For the text-containing cell, return its midpoint in (X, Y) coordinate format. 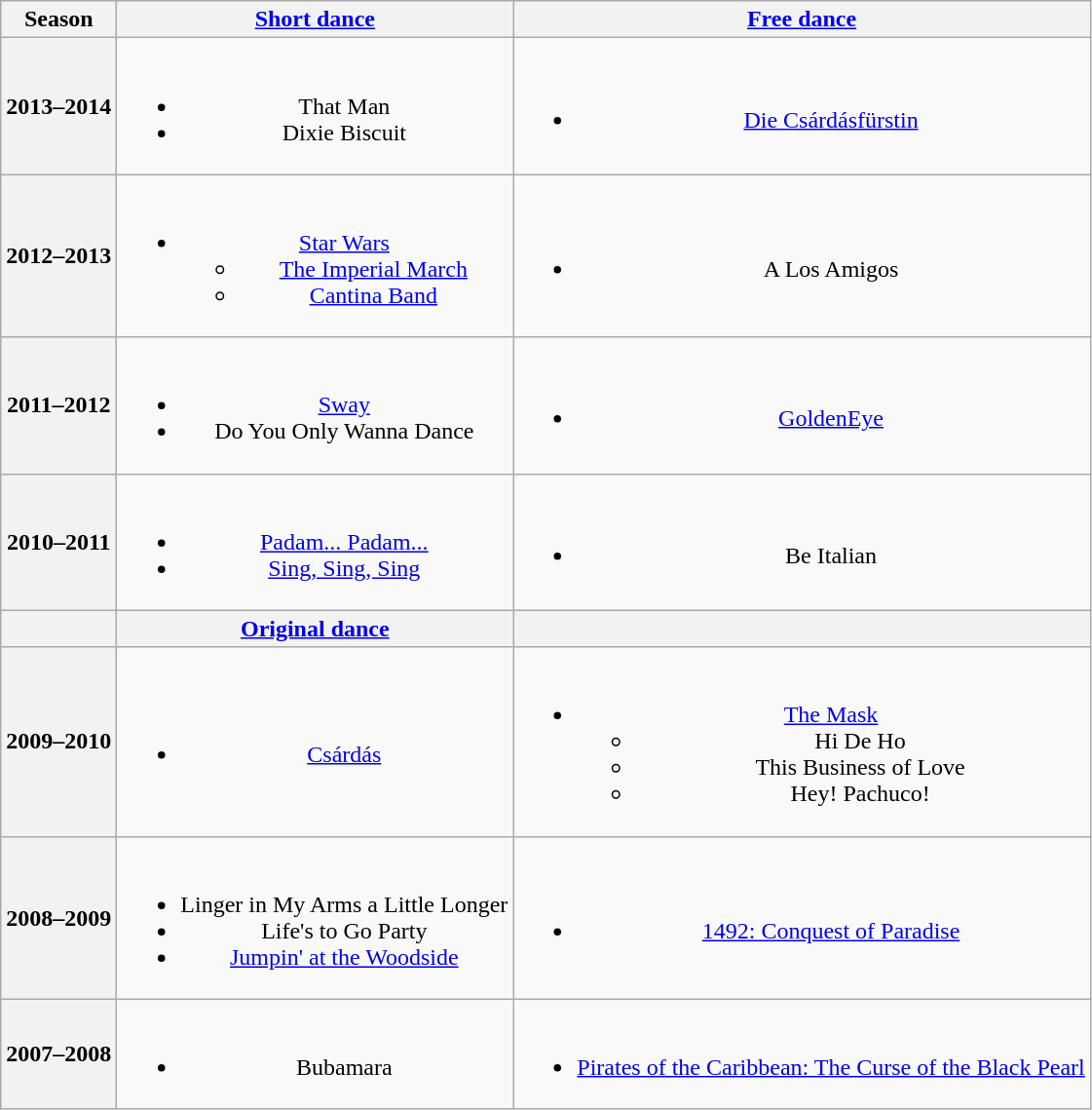
Short dance (316, 19)
Original dance (316, 629)
1492: Conquest of Paradise (802, 918)
2011–2012 (58, 405)
The MaskHi De HoThis Business of LoveHey! Pachuco! (802, 742)
2008–2009 (58, 918)
Bubamara (316, 1054)
Padam... Padam... Sing, Sing, Sing (316, 542)
2007–2008 (58, 1054)
Be Italian (802, 542)
Linger in My Arms a Little Longer Life's to Go PartyJumpin' at the Woodside (316, 918)
2010–2011 (58, 542)
Season (58, 19)
Csárdás (316, 742)
Star Wars The Imperial MarchCantina Band (316, 255)
Pirates of the Caribbean: The Curse of the Black Pearl (802, 1054)
2009–2010 (58, 742)
2013–2014 (58, 106)
Die Csárdásfürstin (802, 106)
GoldenEye (802, 405)
2012–2013 (58, 255)
That Man Dixie Biscuit (316, 106)
Sway Do You Only Wanna Dance (316, 405)
A Los Amigos (802, 255)
Free dance (802, 19)
